Identify which cell holds the provided text, then report its (x, y) central coordinate. 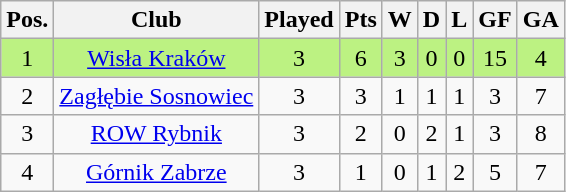
Club (156, 20)
Played (299, 20)
ROW Rybnik (156, 134)
Pts (360, 20)
Pos. (28, 20)
Zagłębie Sosnowiec (156, 96)
Wisła Kraków (156, 58)
8 (540, 134)
D (431, 20)
5 (495, 172)
6 (360, 58)
GF (495, 20)
15 (495, 58)
GA (540, 20)
L (460, 20)
Górnik Zabrze (156, 172)
W (400, 20)
